Locate the cell with the specified text and output its (X, Y) center coordinate. 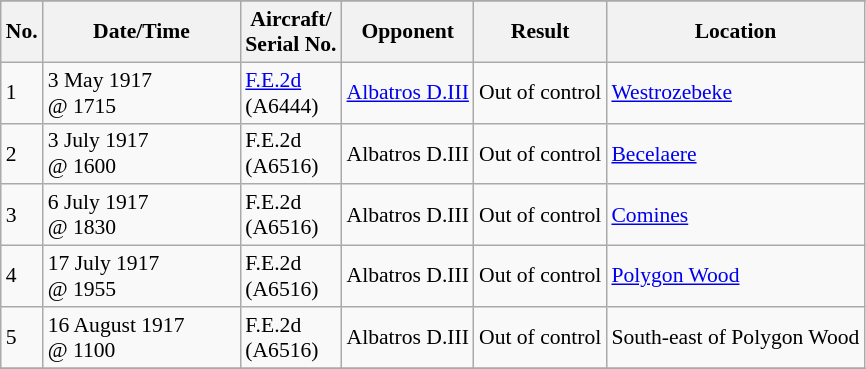
6 July 1917@ 1830 (142, 216)
No. (22, 32)
3 May 1917@ 1715 (142, 92)
South-east of Polygon Wood (735, 338)
Westrozebeke (735, 92)
F.E.2d(A6444) (290, 92)
Polygon Wood (735, 276)
Date/Time (142, 32)
3 July 1917@ 1600 (142, 154)
3 (22, 216)
5 (22, 338)
Comines (735, 216)
1 (22, 92)
Opponent (408, 32)
Becelaere (735, 154)
4 (22, 276)
Result (540, 32)
16 August 1917@ 1100 (142, 338)
Location (735, 32)
17 July 1917@ 1955 (142, 276)
2 (22, 154)
Aircraft/Serial No. (290, 32)
